From the cell containing the given text, extract its center point as [x, y] coordinate. 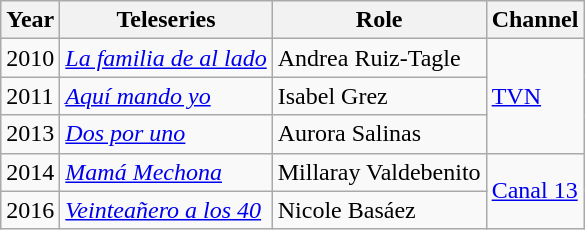
Teleseries [166, 20]
2010 [30, 58]
Dos por uno [166, 134]
Mamá Mechona [166, 172]
Year [30, 20]
Nicole Basáez [379, 210]
Isabel Grez [379, 96]
Veinteañero a los 40 [166, 210]
Channel [535, 20]
Andrea Ruiz-Tagle [379, 58]
Aquí mando yo [166, 96]
Role [379, 20]
La familia de al lado [166, 58]
Canal 13 [535, 191]
Millaray Valdebenito [379, 172]
2014 [30, 172]
TVN [535, 96]
2011 [30, 96]
2016 [30, 210]
Aurora Salinas [379, 134]
2013 [30, 134]
